For the text-containing cell, return its midpoint in (X, Y) coordinate format. 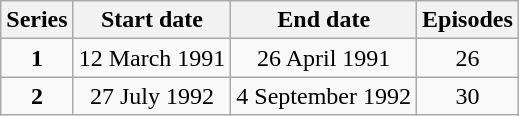
30 (468, 96)
End date (324, 20)
12 March 1991 (152, 58)
2 (37, 96)
Start date (152, 20)
27 July 1992 (152, 96)
4 September 1992 (324, 96)
1 (37, 58)
Series (37, 20)
Episodes (468, 20)
26 April 1991 (324, 58)
26 (468, 58)
